From the cell containing the given text, extract its center point as [X, Y] coordinate. 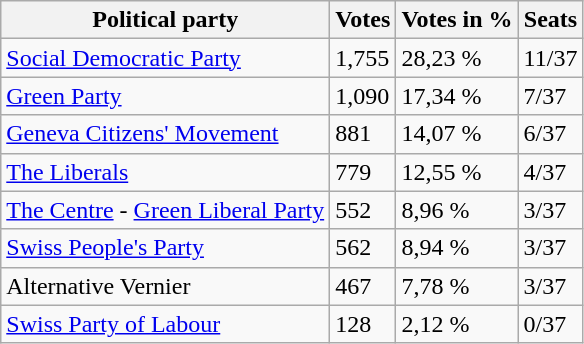
1,090 [363, 96]
Social Democratic Party [166, 58]
Seats [550, 20]
7,78 % [457, 286]
Geneva Citizens' Movement [166, 134]
Votes in % [457, 20]
1,755 [363, 58]
Votes [363, 20]
562 [363, 248]
128 [363, 324]
779 [363, 172]
8,94 % [457, 248]
12,55 % [457, 172]
Swiss People's Party [166, 248]
The Liberals [166, 172]
552 [363, 210]
11/37 [550, 58]
14,07 % [457, 134]
Alternative Vernier [166, 286]
2,12 % [457, 324]
4/37 [550, 172]
17,34 % [457, 96]
7/37 [550, 96]
881 [363, 134]
Political party [166, 20]
0/37 [550, 324]
Swiss Party of Labour [166, 324]
The Centre - Green Liberal Party [166, 210]
6/37 [550, 134]
467 [363, 286]
8,96 % [457, 210]
Green Party [166, 96]
28,23 % [457, 58]
